Determine the [x, y] coordinate at the center of the cell enclosing the given text.  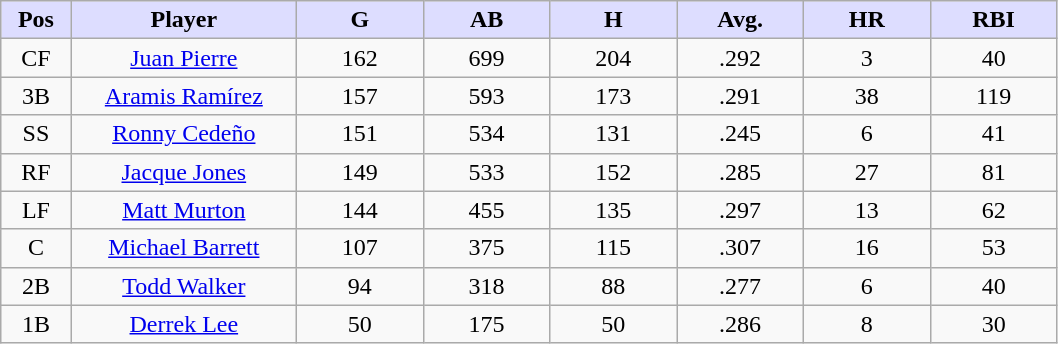
593 [486, 96]
318 [486, 286]
AB [486, 20]
Juan Pierre [184, 58]
Pos [36, 20]
Avg. [740, 20]
204 [614, 58]
131 [614, 134]
115 [614, 248]
16 [866, 248]
Ronny Cedeño [184, 134]
162 [360, 58]
.245 [740, 134]
151 [360, 134]
3 [866, 58]
SS [36, 134]
534 [486, 134]
533 [486, 172]
Derrek Lee [184, 324]
157 [360, 96]
30 [994, 324]
Todd Walker [184, 286]
.292 [740, 58]
Aramis Ramírez [184, 96]
135 [614, 210]
173 [614, 96]
RF [36, 172]
27 [866, 172]
HR [866, 20]
88 [614, 286]
C [36, 248]
.286 [740, 324]
.297 [740, 210]
455 [486, 210]
41 [994, 134]
152 [614, 172]
.285 [740, 172]
94 [360, 286]
53 [994, 248]
.307 [740, 248]
.291 [740, 96]
2B [36, 286]
Jacque Jones [184, 172]
107 [360, 248]
1B [36, 324]
H [614, 20]
699 [486, 58]
G [360, 20]
149 [360, 172]
81 [994, 172]
144 [360, 210]
Player [184, 20]
LF [36, 210]
62 [994, 210]
375 [486, 248]
175 [486, 324]
8 [866, 324]
CF [36, 58]
Michael Barrett [184, 248]
Matt Murton [184, 210]
3B [36, 96]
38 [866, 96]
.277 [740, 286]
119 [994, 96]
13 [866, 210]
RBI [994, 20]
